Pinpoint the cell where the given text exists, returning its (X, Y) midpoint coordinate. 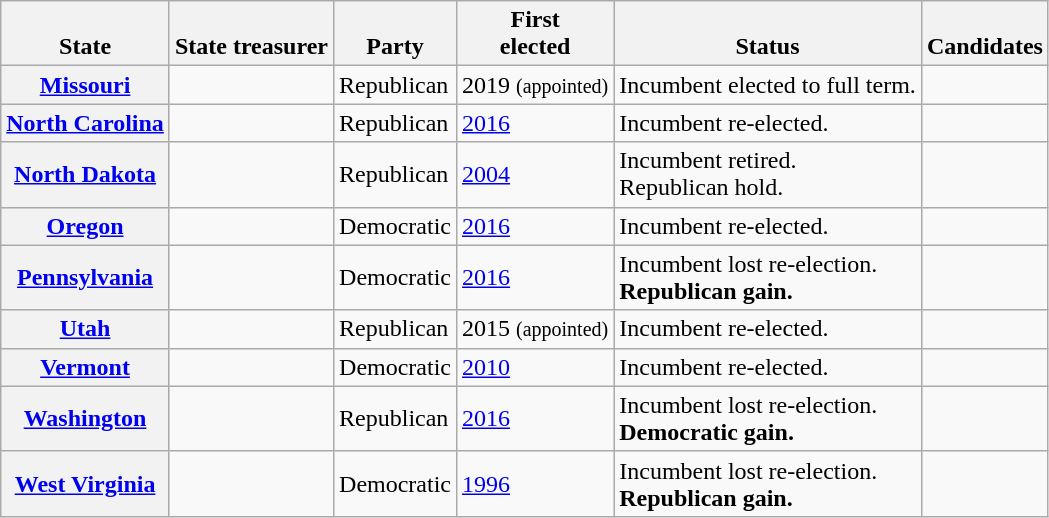
Incumbent retired. Republican hold. (768, 174)
North Dakota (86, 174)
2019 (appointed) (536, 85)
North Carolina (86, 123)
Firstelected (536, 34)
2004 (536, 174)
Candidates (984, 34)
Washington (86, 418)
Incumbent lost re-election.Republican gain. (768, 484)
Missouri (86, 85)
Incumbent elected to full term. (768, 85)
West Virginia (86, 484)
Utah (86, 329)
Incumbent lost re-election. Democratic gain. (768, 418)
1996 (536, 484)
2010 (536, 367)
State treasurer (251, 34)
Incumbent lost re-election. Republican gain. (768, 278)
Status (768, 34)
2015 (appointed) (536, 329)
Pennsylvania (86, 278)
Vermont (86, 367)
Oregon (86, 226)
Party (396, 34)
State (86, 34)
